Find where the given text appears and provide that cell's center as [x, y] coordinate. 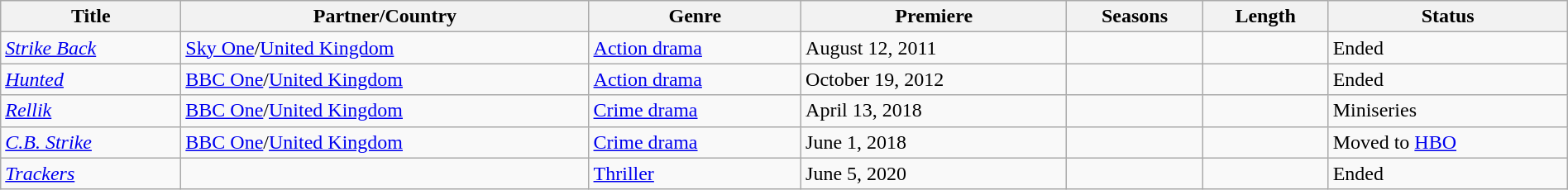
Rellik [91, 111]
Trackers [91, 173]
Premiere [935, 17]
Hunted [91, 79]
Sky One/United Kingdom [385, 48]
June 5, 2020 [935, 173]
October 19, 2012 [935, 79]
Thriller [695, 173]
April 13, 2018 [935, 111]
Length [1265, 17]
Genre [695, 17]
Status [1447, 17]
Title [91, 17]
June 1, 2018 [935, 142]
August 12, 2011 [935, 48]
Seasons [1135, 17]
C.B. Strike [91, 142]
Partner/Country [385, 17]
Miniseries [1447, 111]
Strike Back [91, 48]
Moved to HBO [1447, 142]
